Return the [X, Y] coordinate for the center point of the cell that contains the specified text.  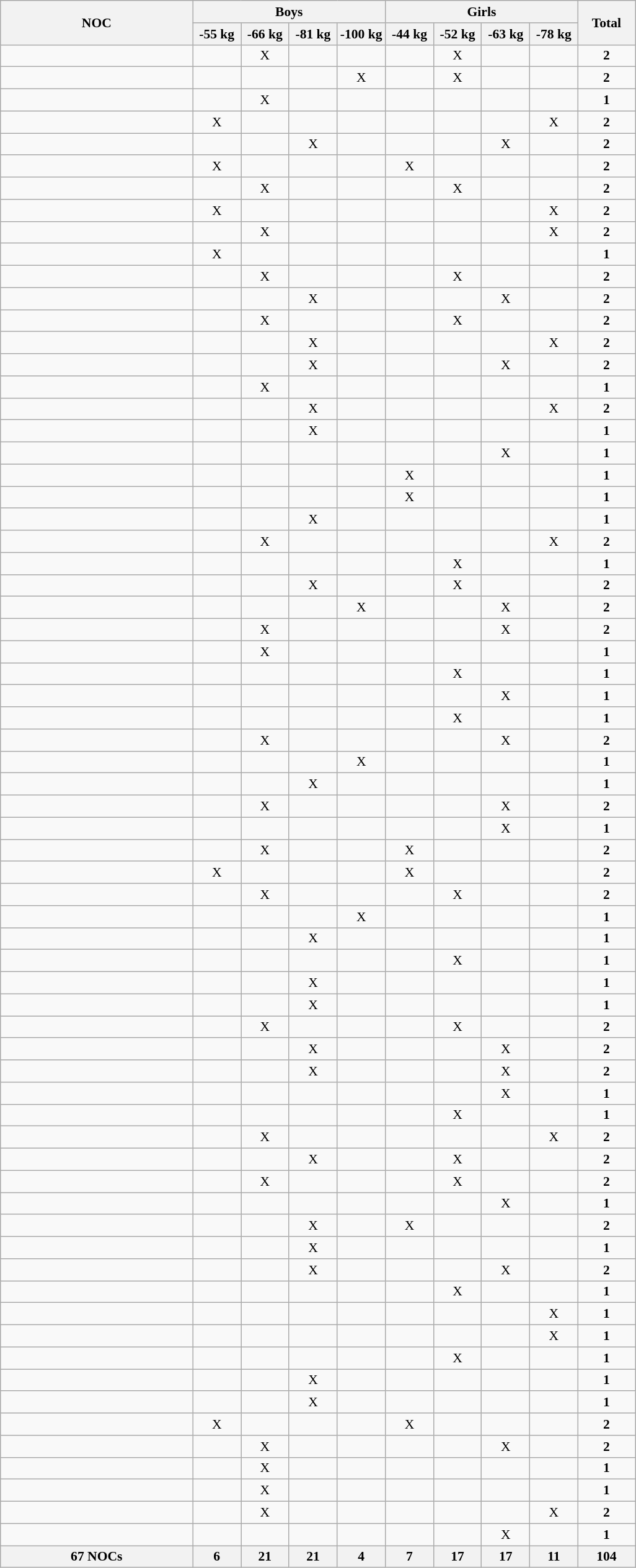
-63 kg [506, 34]
-52 kg [457, 34]
7 [410, 1557]
NOC [97, 22]
-66 kg [265, 34]
-81 kg [313, 34]
4 [361, 1557]
11 [554, 1557]
104 [606, 1557]
67 NOCs [97, 1557]
Total [606, 22]
6 [217, 1557]
-100 kg [361, 34]
-55 kg [217, 34]
-44 kg [410, 34]
Boys [289, 12]
Girls [482, 12]
-78 kg [554, 34]
